Return the (X, Y) coordinate for the center point of the cell that contains the specified text.  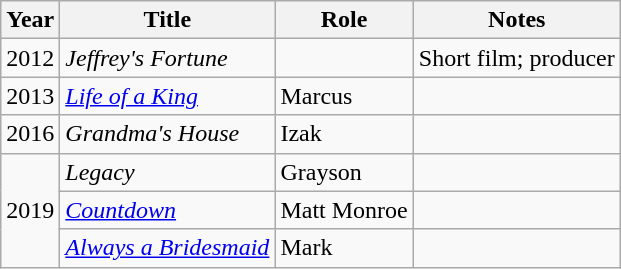
Short film; producer (516, 58)
Jeffrey's Fortune (168, 58)
2019 (30, 210)
Grandma's House (168, 134)
2012 (30, 58)
Title (168, 20)
Notes (516, 20)
Legacy (168, 172)
Always a Bridesmaid (168, 248)
Year (30, 20)
Countdown (168, 210)
Izak (344, 134)
2013 (30, 96)
Mark (344, 248)
Marcus (344, 96)
2016 (30, 134)
Role (344, 20)
Matt Monroe (344, 210)
Life of a King (168, 96)
Grayson (344, 172)
